Return the [X, Y] coordinate for the center point of the cell that contains the specified text.  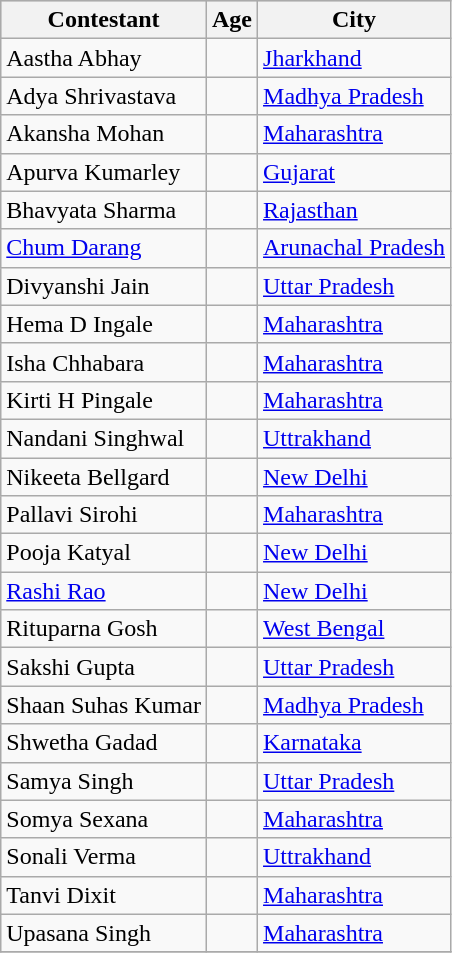
Shwetha Gadad [104, 743]
Rituparna Gosh [104, 629]
Samya Singh [104, 781]
Hema D Ingale [104, 324]
Nandani Singhwal [104, 438]
Rashi Rao [104, 591]
Kirti H Pingale [104, 400]
West Bengal [354, 629]
Apurva Kumarley [104, 172]
Jharkhand [354, 58]
Nikeeta Bellgard [104, 477]
Chum Darang [104, 248]
Age [232, 20]
Shaan Suhas Kumar [104, 705]
Tanvi Dixit [104, 895]
Karnataka [354, 743]
Bhavyata Sharma [104, 210]
Isha Chhabara [104, 362]
Upasana Singh [104, 933]
Akansha Mohan [104, 134]
Arunachal Pradesh [354, 248]
Gujarat [354, 172]
Sonali Verma [104, 857]
Contestant [104, 20]
Sakshi Gupta [104, 667]
Pooja Katyal [104, 553]
Somya Sexana [104, 819]
City [354, 20]
Aastha Abhay [104, 58]
Adya Shrivastava [104, 96]
Rajasthan [354, 210]
Pallavi Sirohi [104, 515]
Divyanshi Jain [104, 286]
